Locate the cell with the specified text and output its [X, Y] center coordinate. 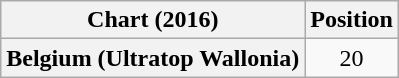
Belgium (Ultratop Wallonia) [153, 58]
Position [352, 20]
Chart (2016) [153, 20]
20 [352, 58]
